Pinpoint the cell where the given text exists, returning its (X, Y) midpoint coordinate. 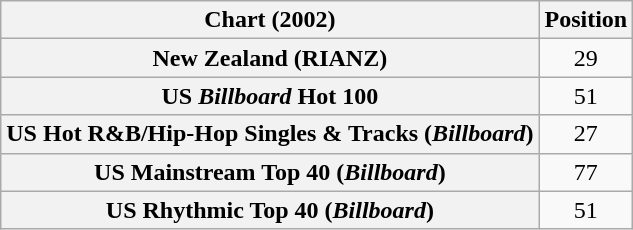
27 (586, 134)
US Billboard Hot 100 (270, 96)
US Hot R&B/Hip-Hop Singles & Tracks (Billboard) (270, 134)
77 (586, 172)
29 (586, 58)
Position (586, 20)
US Rhythmic Top 40 (Billboard) (270, 210)
New Zealand (RIANZ) (270, 58)
Chart (2002) (270, 20)
US Mainstream Top 40 (Billboard) (270, 172)
